Return [x, y] of the center of cell containing provided text 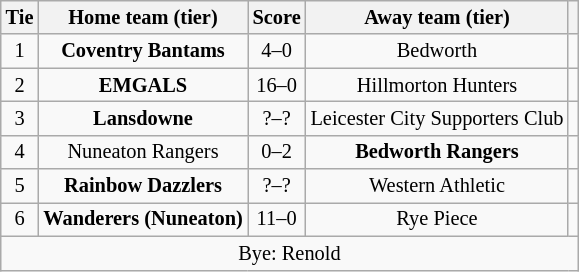
EMGALS [142, 85]
Tie [20, 17]
Western Athletic [438, 186]
Rye Piece [438, 219]
0–2 [277, 152]
Rainbow Dazzlers [142, 186]
5 [20, 186]
4–0 [277, 51]
4 [20, 152]
Away team (tier) [438, 17]
16–0 [277, 85]
Coventry Bantams [142, 51]
Score [277, 17]
6 [20, 219]
Home team (tier) [142, 17]
2 [20, 85]
Bedworth [438, 51]
Nuneaton Rangers [142, 152]
1 [20, 51]
11–0 [277, 219]
Hillmorton Hunters [438, 85]
Bedworth Rangers [438, 152]
Leicester City Supporters Club [438, 118]
Wanderers (Nuneaton) [142, 219]
Bye: Renold [290, 253]
3 [20, 118]
Lansdowne [142, 118]
